Locate the cell with the specified text and output its (X, Y) center coordinate. 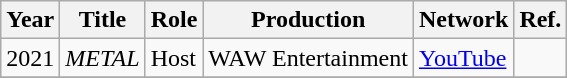
Role (174, 20)
Year (30, 20)
YouTube (463, 58)
2021 (30, 58)
Host (174, 58)
Production (308, 20)
Ref. (540, 20)
Title (102, 20)
Network (463, 20)
METAL (102, 58)
WAW Entertainment (308, 58)
